Find where the given text appears and provide that cell's center as (x, y) coordinate. 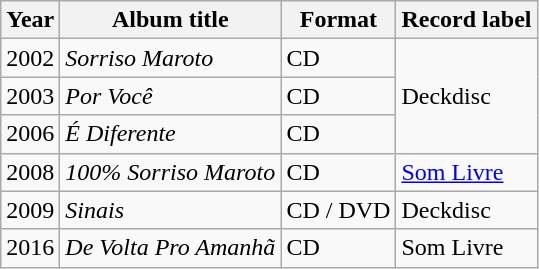
De Volta Pro Amanhã (170, 248)
2016 (30, 248)
CD / DVD (338, 210)
100% Sorriso Maroto (170, 172)
Record label (466, 20)
Format (338, 20)
2003 (30, 96)
2006 (30, 134)
É Diferente (170, 134)
Sorriso Maroto (170, 58)
Sinais (170, 210)
Year (30, 20)
2002 (30, 58)
Por Você (170, 96)
Album title (170, 20)
2008 (30, 172)
2009 (30, 210)
